Pinpoint the cell where the given text exists, returning its [x, y] midpoint coordinate. 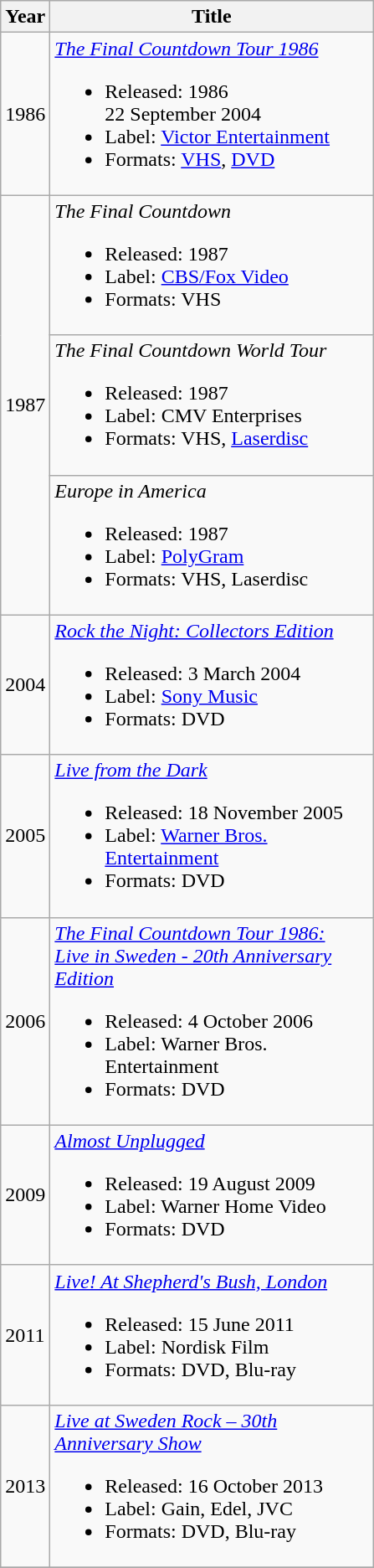
Title [212, 17]
2011 [25, 1335]
2009 [25, 1194]
The Final Countdown Tour 1986Released: 198622 September 2004Label: Victor EntertainmentFormats: VHS, DVD [212, 114]
1986 [25, 114]
Almost UnpluggedReleased: 19 August 2009Label: Warner Home VideoFormats: DVD [212, 1194]
2004 [25, 685]
Live! At Shepherd's Bush, LondonReleased: 15 June 2011Label: Nordisk FilmFormats: DVD, Blu-ray [212, 1335]
The Final CountdownReleased: 1987Label: CBS/Fox VideoFormats: VHS [212, 265]
Live at Sweden Rock – 30th Anniversary ShowReleased: 16 October 2013Label: Gain, Edel, JVCFormats: DVD, Blu-ray [212, 1486]
The Final Countdown Tour 1986: Live in Sweden - 20th Anniversary EditionReleased: 4 October 2006Label: Warner Bros. EntertainmentFormats: DVD [212, 1021]
2006 [25, 1021]
2013 [25, 1486]
2005 [25, 836]
Europe in AmericaReleased: 1987Label: PolyGramFormats: VHS, Laserdisc [212, 544]
The Final Countdown World TourReleased: 1987Label: CMV EnterprisesFormats: VHS, Laserdisc [212, 405]
Rock the Night: Collectors EditionReleased: 3 March 2004Label: Sony MusicFormats: DVD [212, 685]
1987 [25, 405]
Live from the DarkReleased: 18 November 2005Label: Warner Bros. EntertainmentFormats: DVD [212, 836]
Year [25, 17]
